From the cell containing the given text, extract its center point as [x, y] coordinate. 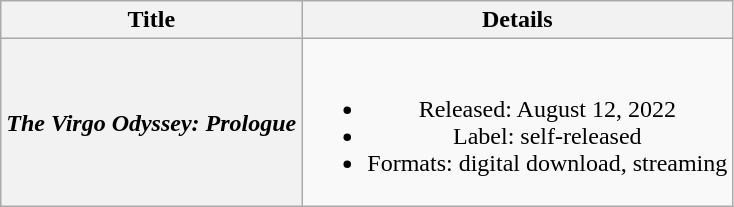
Released: August 12, 2022Label: self-releasedFormats: digital download, streaming [518, 122]
Title [152, 20]
The Virgo Odyssey: Prologue [152, 122]
Details [518, 20]
